Capture the cell that displays the provided text and extract its (x, y) central coordinate. 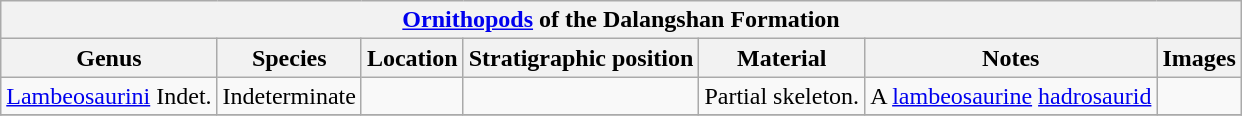
Lambeosaurini Indet. (109, 96)
Location (412, 58)
A lambeosaurine hadrosaurid (1011, 96)
Stratigraphic position (581, 58)
Ornithopods of the Dalangshan Formation (622, 20)
Partial skeleton. (782, 96)
Images (1199, 58)
Indeterminate (289, 96)
Material (782, 58)
Genus (109, 58)
Species (289, 58)
Notes (1011, 58)
